Detect which cell encompasses the target text, then output its (x, y) center coordinate. 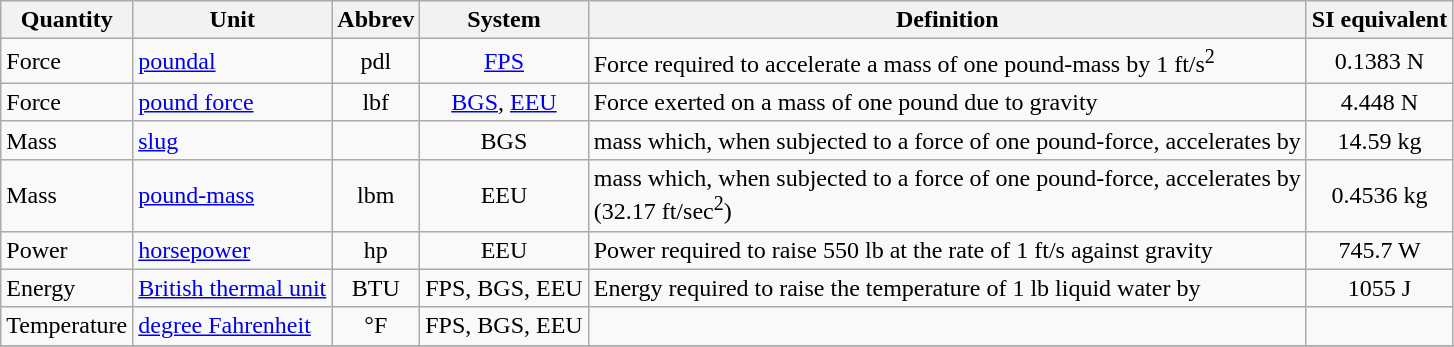
hp (376, 250)
BGS, EEU (504, 102)
BGS (504, 140)
poundal (232, 62)
Unit (232, 20)
BTU (376, 288)
745.7 W (1379, 250)
Definition (947, 20)
degree Fahrenheit (232, 326)
System (504, 20)
pound-mass (232, 195)
mass which, when subjected to a force of one pound-force, accelerates by (947, 140)
horsepower (232, 250)
pdl (376, 62)
Energy (67, 288)
FPS (504, 62)
0.4536 kg (1379, 195)
Abbrev (376, 20)
14.59 kg (1379, 140)
°F (376, 326)
Power required to raise 550 lb at the rate of 1 ft/s against gravity (947, 250)
British thermal unit (232, 288)
Quantity (67, 20)
pound force (232, 102)
lbm (376, 195)
lbf (376, 102)
4.448 N (1379, 102)
Force required to accelerate a mass of one pound-mass by 1 ft/s2 (947, 62)
SI equivalent (1379, 20)
Temperature (67, 326)
slug (232, 140)
Energy required to raise the temperature of 1 lb liquid water by (947, 288)
Power (67, 250)
mass which, when subjected to a force of one pound-force, accelerates by (32.17 ft/sec2) (947, 195)
0.1383 N (1379, 62)
1055 J (1379, 288)
Force exerted on a mass of one pound due to gravity (947, 102)
